Provide the (x, y) coordinate of the cell's center where the given text is located.  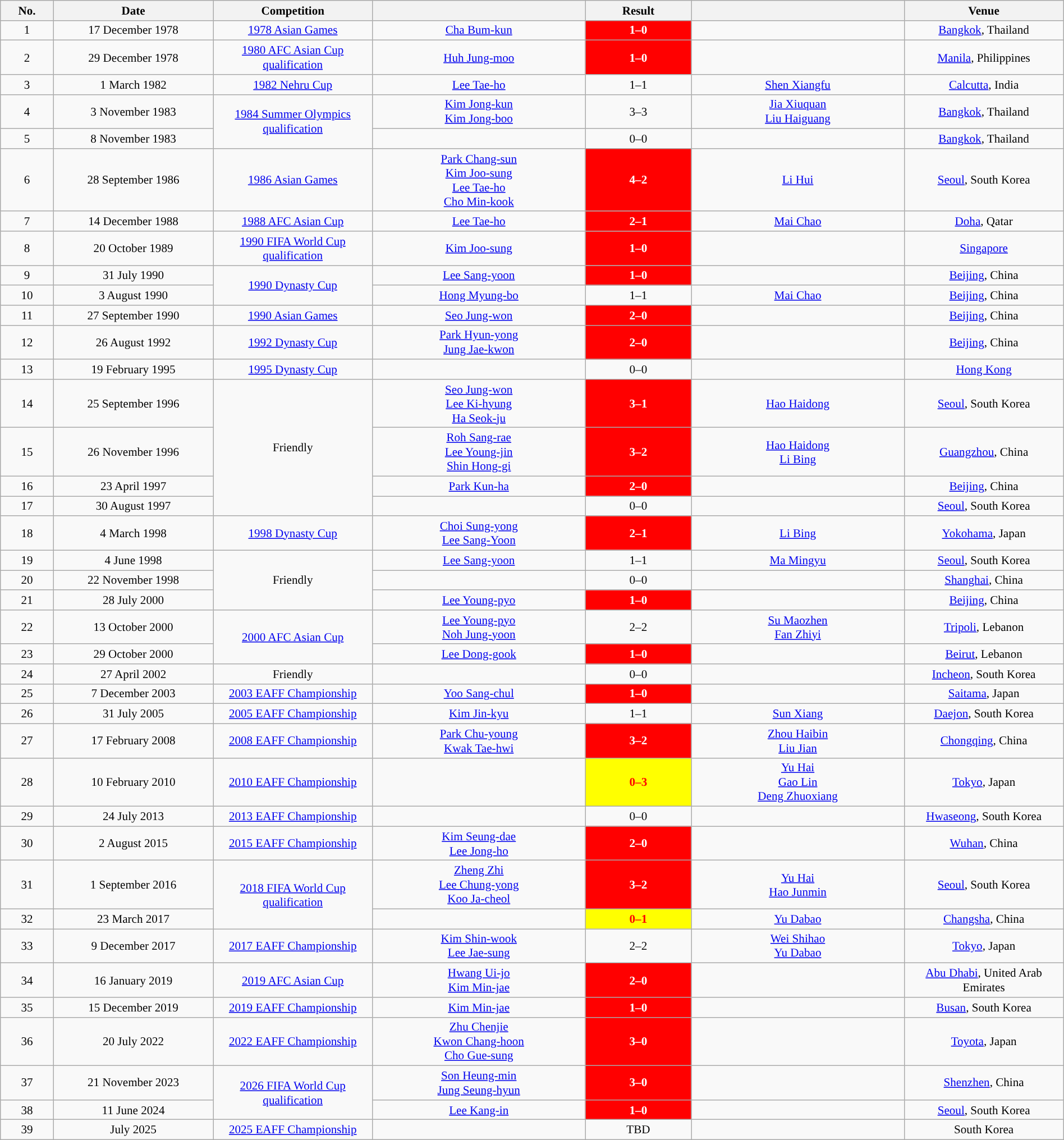
July 2025 (133, 1129)
9 (27, 275)
Li Bing (798, 533)
4 June 1998 (133, 560)
7 (27, 221)
1 March 1982 (133, 84)
Park Hyun-yong Jung Jae-kwon (479, 342)
Beirut, Lebanon (984, 653)
15 (27, 452)
Zhu Chenjie Kwon Chang-hoon Cho Gue-sung (479, 1041)
3 November 1983 (133, 111)
Zheng Zhi Lee Chung-yong Koo Ja-cheol (479, 885)
1995 Dynasty Cup (293, 369)
Yoo Sang-chul (479, 694)
1990 FIFA World Cup qualification (293, 248)
2025 EAFF Championship (293, 1129)
17 February 2008 (133, 741)
2005 EAFF Championship (293, 714)
2018 FIFA World Cup qualification (293, 895)
Wuhan, China (984, 843)
4 March 1998 (133, 533)
Lee Young-pyo Noh Jung-yoon (479, 626)
Hong Myung-bo (479, 295)
17 (27, 506)
22 (27, 626)
Hao Haidong Li Bing (798, 452)
Hwaseong, South Korea (984, 816)
23 April 1997 (133, 486)
16 January 2019 (133, 980)
Kim Joo-sung (479, 248)
TBD (639, 1129)
29 (27, 816)
No. (27, 10)
Singapore (984, 248)
Lee Young-pyo (479, 599)
20 July 2022 (133, 1041)
20 October 1989 (133, 248)
3 (27, 84)
27 (27, 741)
1978 Asian Games (293, 30)
2026 FIFA World Cup qualification (293, 1093)
2010 EAFF Championship (293, 782)
2017 EAFF Championship (293, 946)
Abu Dhabi, United Arab Emirates (984, 980)
2003 EAFF Championship (293, 694)
2008 EAFF Championship (293, 741)
9 December 2017 (133, 946)
3 August 1990 (133, 295)
Saitama, Japan (984, 694)
8 (27, 248)
Park Chu-young Kwak Tae-hwi (479, 741)
31 July 2005 (133, 714)
28 September 1986 (133, 180)
3–3 (639, 111)
13 (27, 369)
Toyota, Japan (984, 1041)
Yu Hai Gao Lin Deng Zhuoxiang (798, 782)
Chongqing, China (984, 741)
11 (27, 315)
Wei Shihao Yu Dabao (798, 946)
1990 Asian Games (293, 315)
Changsha, China (984, 918)
Hwang Ui-jo Kim Min-jae (479, 980)
2015 EAFF Championship (293, 843)
30 (27, 843)
36 (27, 1041)
30 August 1997 (133, 506)
35 (27, 1007)
34 (27, 980)
5 (27, 138)
1984 Summer Olympics qualification (293, 121)
Li Hui (798, 180)
Son Heung-min Jung Seung-hyun (479, 1083)
23 March 2017 (133, 918)
3–1 (639, 403)
Venue (984, 10)
Cha Bum-kun (479, 30)
Sun Xiang (798, 714)
31 (27, 885)
Yu Hai Hao Junmin (798, 885)
27 April 2002 (133, 674)
28 July 2000 (133, 599)
Su Maozhen Fan Zhiyi (798, 626)
26 August 1992 (133, 342)
8 November 1983 (133, 138)
11 June 2024 (133, 1109)
Result (639, 10)
Ma Mingyu (798, 560)
15 December 2019 (133, 1007)
20 (27, 580)
Yu Dabao (798, 918)
Kim Shin-wook Lee Jae-sung (479, 946)
Hao Haidong (798, 403)
0–3 (639, 782)
4 (27, 111)
Lee Kang-in (479, 1109)
1982 Nehru Cup (293, 84)
14 December 1988 (133, 221)
Zhou Haibin Liu Jian (798, 741)
Shanghai, China (984, 580)
2019 AFC Asian Cup (293, 980)
24 July 2013 (133, 816)
39 (27, 1129)
Yokohama, Japan (984, 533)
13 October 2000 (133, 626)
South Korea (984, 1129)
1 September 2016 (133, 885)
38 (27, 1109)
0–1 (639, 918)
29 December 1978 (133, 57)
25 (27, 694)
Daejon, South Korea (984, 714)
Seo Jung-won Lee Ki-hyung Ha Seok-ju (479, 403)
19 (27, 560)
26 November 1996 (133, 452)
Choi Sung-yong Lee Sang-Yoon (479, 533)
23 (27, 653)
Hong Kong (984, 369)
27 September 1990 (133, 315)
1 (27, 30)
Calcutta, India (984, 84)
2 (27, 57)
2013 EAFF Championship (293, 816)
25 September 1996 (133, 403)
7 December 2003 (133, 694)
Lee Dong-gook (479, 653)
Shen Xiangfu (798, 84)
1988 AFC Asian Cup (293, 221)
10 February 2010 (133, 782)
33 (27, 946)
2 August 2015 (133, 843)
1980 AFC Asian Cup qualification (293, 57)
17 December 1978 (133, 30)
Doha, Qatar (984, 221)
2019 EAFF Championship (293, 1007)
21 (27, 599)
Seo Jung-won (479, 315)
24 (27, 674)
Jia Xiuquan Liu Haiguang (798, 111)
19 February 1995 (133, 369)
Kim Seung-dae Lee Jong-ho (479, 843)
26 (27, 714)
32 (27, 918)
31 July 1990 (133, 275)
14 (27, 403)
Shenzhen, China (984, 1083)
1990 Dynasty Cup (293, 285)
Roh Sang-rae Lee Young-jin Shin Hong-gi (479, 452)
21 November 2023 (133, 1083)
1986 Asian Games (293, 180)
Park Chang-sun Kim Joo-sung Lee Tae-ho Cho Min-kook (479, 180)
Date (133, 10)
10 (27, 295)
Incheon, South Korea (984, 674)
Manila, Philippines (984, 57)
29 October 2000 (133, 653)
Tripoli, Lebanon (984, 626)
Kim Min-jae (479, 1007)
2000 AFC Asian Cup (293, 637)
37 (27, 1083)
16 (27, 486)
18 (27, 533)
Kim Jong-kun Kim Jong-boo (479, 111)
Huh Jung-moo (479, 57)
12 (27, 342)
1992 Dynasty Cup (293, 342)
6 (27, 180)
28 (27, 782)
1998 Dynasty Cup (293, 533)
Kim Jin-kyu (479, 714)
22 November 1998 (133, 580)
Busan, South Korea (984, 1007)
Park Kun-ha (479, 486)
Competition (293, 10)
4–2 (639, 180)
Guangzhou, China (984, 452)
2022 EAFF Championship (293, 1041)
